Determine the [X, Y] coordinate at the center of the cell enclosing the given text.  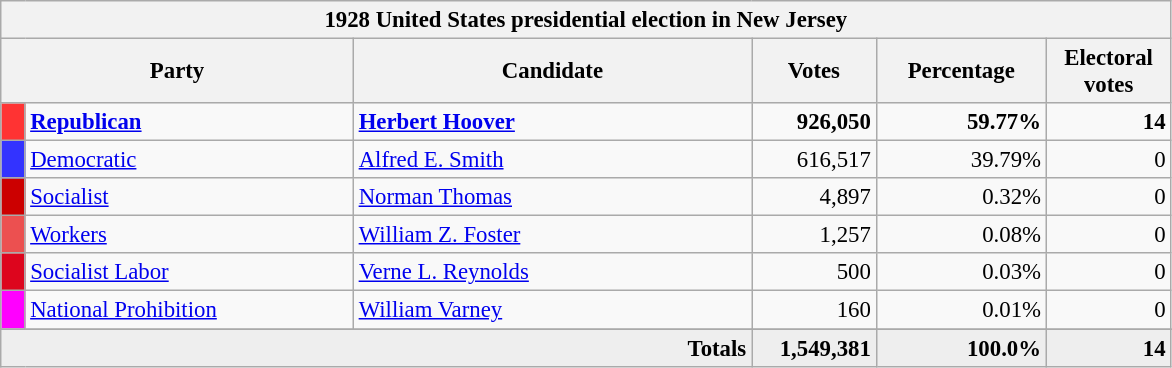
4,897 [814, 197]
Electoral votes [1108, 72]
Party [178, 72]
Totals [376, 348]
Candidate [552, 72]
39.79% [961, 160]
0.32% [961, 197]
Norman Thomas [552, 197]
Alfred E. Smith [552, 160]
1,549,381 [814, 348]
William Varney [552, 310]
Workers [189, 235]
160 [814, 310]
100.0% [961, 348]
Republican [189, 122]
1928 United States presidential election in New Jersey [586, 20]
0.03% [961, 273]
Votes [814, 72]
1,257 [814, 235]
William Z. Foster [552, 235]
Percentage [961, 72]
Herbert Hoover [552, 122]
500 [814, 273]
Democratic [189, 160]
59.77% [961, 122]
0.01% [961, 310]
Socialist [189, 197]
0.08% [961, 235]
616,517 [814, 160]
926,050 [814, 122]
Socialist Labor [189, 273]
National Prohibition [189, 310]
Verne L. Reynolds [552, 273]
